Extract the [X, Y] coordinate from the center of the cell holding the provided text.  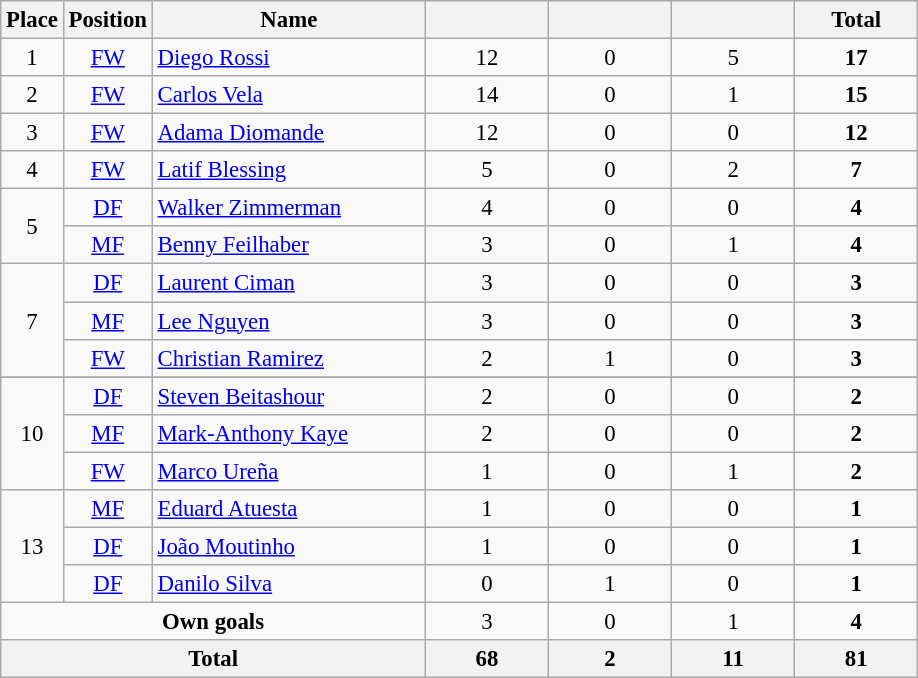
10 [32, 434]
Adama Diomande [288, 133]
Marco Ureña [288, 471]
Mark-Anthony Kaye [288, 433]
15 [856, 95]
Christian Ramirez [288, 358]
68 [486, 659]
Own goals [214, 621]
João Moutinho [288, 546]
13 [32, 546]
Latif Blessing [288, 170]
Eduard Atuesta [288, 509]
81 [856, 659]
Steven Beitashour [288, 396]
Laurent Ciman [288, 283]
Danilo Silva [288, 584]
Benny Feilhaber [288, 245]
Carlos Vela [288, 95]
Position [108, 20]
Place [32, 20]
Walker Zimmerman [288, 208]
Name [288, 20]
Lee Nguyen [288, 321]
14 [486, 95]
11 [734, 659]
Diego Rossi [288, 58]
17 [856, 58]
